From the cell containing the given text, extract its center point as [x, y] coordinate. 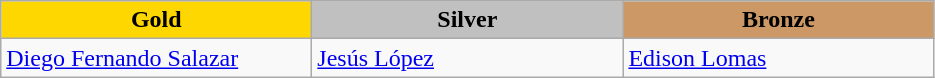
Jesús López [468, 58]
Diego Fernando Salazar [156, 58]
Edison Lomas [778, 58]
Bronze [778, 20]
Gold [156, 20]
Silver [468, 20]
